Return (x, y) of the center of cell containing provided text 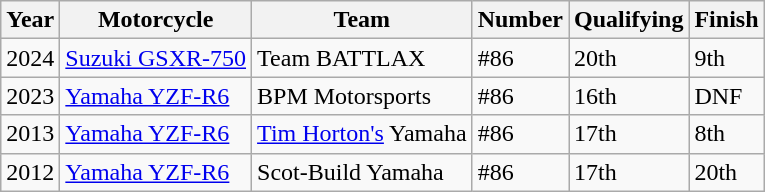
Finish (726, 20)
8th (726, 134)
Tim Horton's Yamaha (362, 134)
Motorcycle (156, 20)
DNF (726, 96)
Year (30, 20)
Team BATTLAX (362, 58)
Number (520, 20)
2012 (30, 172)
2024 (30, 58)
Suzuki GSXR-750 (156, 58)
BPM Motorsports (362, 96)
Scot-Build Yamaha (362, 172)
9th (726, 58)
2013 (30, 134)
Team (362, 20)
2023 (30, 96)
Qualifying (628, 20)
16th (628, 96)
